Determine the (x, y) coordinate at the center of the cell enclosing the given text.  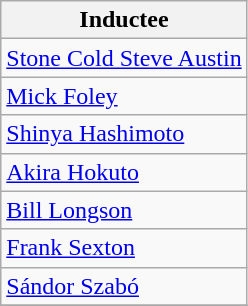
Mick Foley (124, 96)
Stone Cold Steve Austin (124, 58)
Bill Longson (124, 210)
Inductee (124, 20)
Shinya Hashimoto (124, 134)
Sándor Szabó (124, 286)
Akira Hokuto (124, 172)
Frank Sexton (124, 248)
